Detect which cell encompasses the target text, then output its (X, Y) center coordinate. 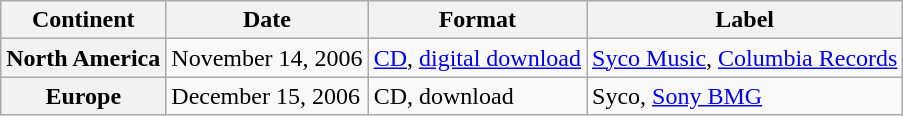
December 15, 2006 (267, 96)
Continent (84, 20)
Format (477, 20)
North America (84, 58)
Syco, Sony BMG (745, 96)
Syco Music, Columbia Records (745, 58)
CD, digital download (477, 58)
November 14, 2006 (267, 58)
Label (745, 20)
Date (267, 20)
CD, download (477, 96)
Europe (84, 96)
